Pinpoint the cell where the given text exists, returning its [X, Y] midpoint coordinate. 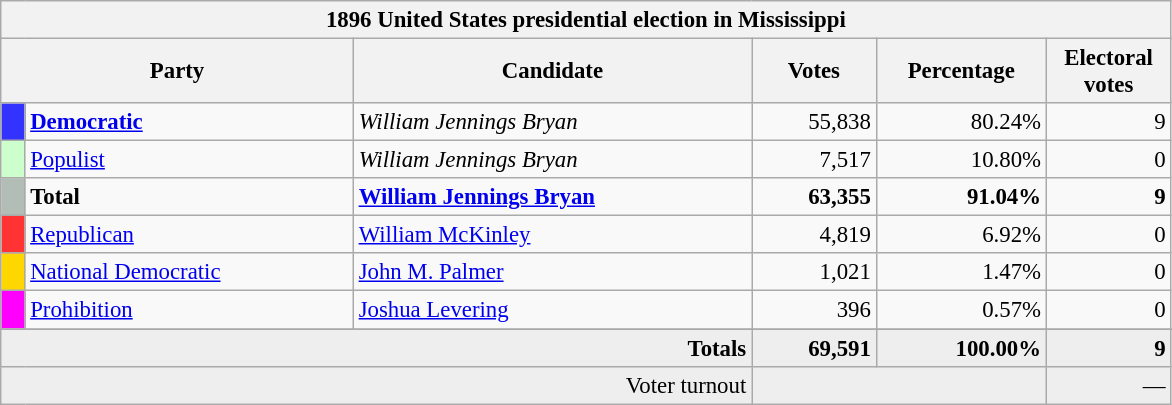
4,819 [814, 235]
0.57% [961, 310]
Electoral votes [1108, 72]
John M. Palmer [552, 273]
10.80% [961, 160]
Candidate [552, 72]
Joshua Levering [552, 310]
Prohibition [189, 310]
Totals [376, 348]
69,591 [814, 348]
— [1108, 385]
1.47% [961, 273]
Voter turnout [376, 385]
National Democratic [189, 273]
Populist [189, 160]
William McKinley [552, 235]
55,838 [814, 122]
396 [814, 310]
6.92% [961, 235]
1896 United States presidential election in Mississippi [586, 20]
Party [178, 72]
1,021 [814, 273]
7,517 [814, 160]
Total [189, 197]
Votes [814, 72]
Democratic [189, 122]
63,355 [814, 197]
Percentage [961, 72]
91.04% [961, 197]
80.24% [961, 122]
Republican [189, 235]
100.00% [961, 348]
